Identify which cell holds the provided text, then report its (X, Y) central coordinate. 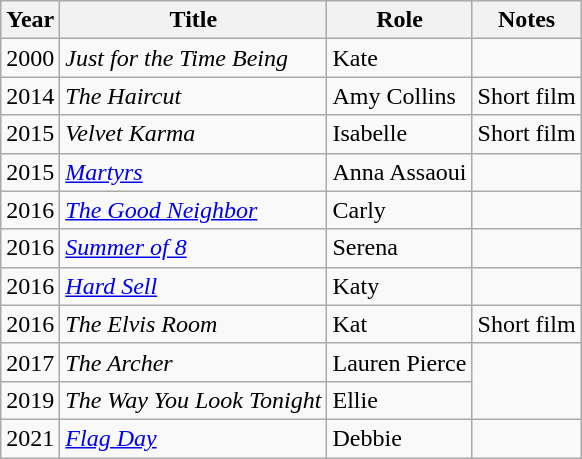
The Elvis Room (194, 324)
The Way You Look Tonight (194, 400)
Notes (526, 20)
2017 (30, 362)
Velvet Karma (194, 134)
Amy Collins (400, 96)
Year (30, 20)
Summer of 8 (194, 248)
Katy (400, 286)
Carly (400, 210)
2014 (30, 96)
Title (194, 20)
Debbie (400, 438)
2000 (30, 58)
The Haircut (194, 96)
Ellie (400, 400)
Lauren Pierce (400, 362)
Isabelle (400, 134)
The Good Neighbor (194, 210)
Serena (400, 248)
Hard Sell (194, 286)
Flag Day (194, 438)
Role (400, 20)
The Archer (194, 362)
Anna Assaoui (400, 172)
Just for the Time Being (194, 58)
Martyrs (194, 172)
Kat (400, 324)
Kate (400, 58)
2019 (30, 400)
2021 (30, 438)
